Extract the (x, y) coordinate from the center of the cell holding the provided text.  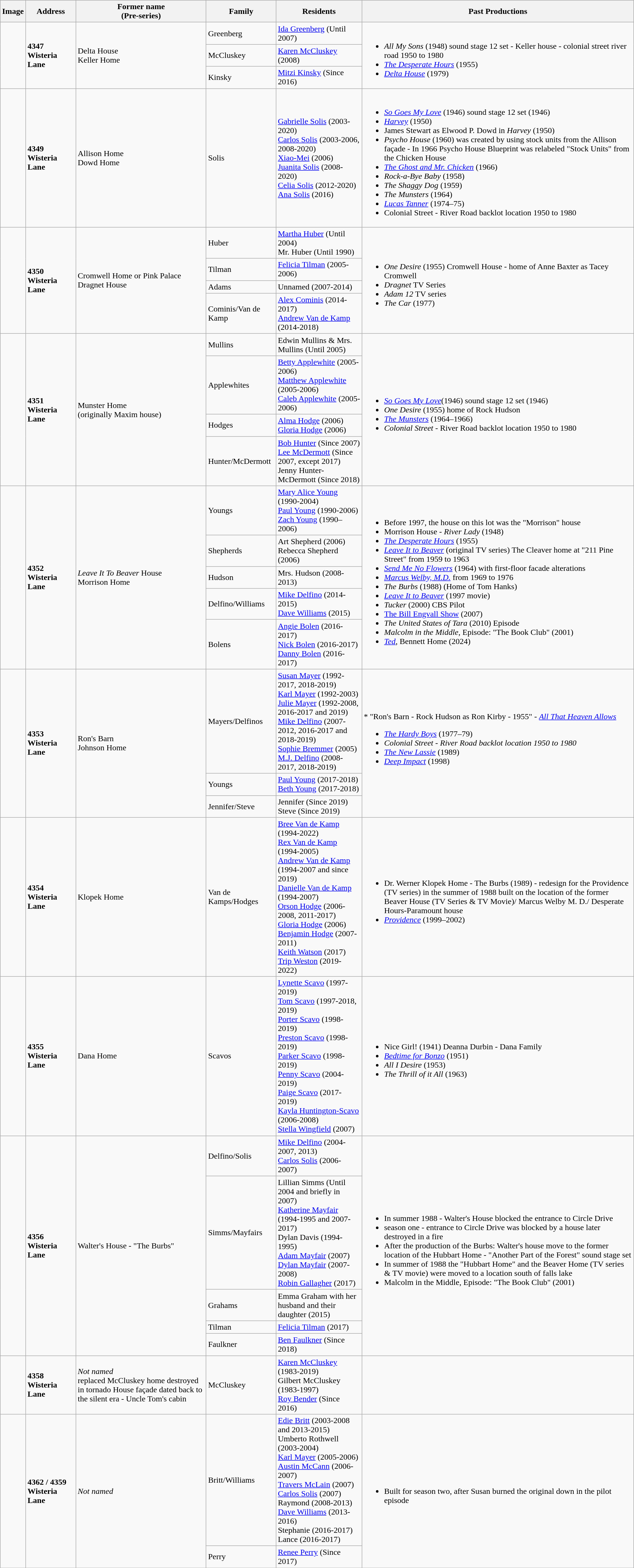
Dana Home (141, 1056)
Adams (241, 287)
Angie Bolen (2016-2017)Nick Bolen (2016-2017)Danny Bolen (2016-2017) (319, 644)
Ben Faulkner (Since 2018) (319, 1344)
Ida Greenberg (Until 2007) (319, 33)
4355 Wisteria Lane (51, 1056)
Martha Huber (Until 2004)Mr. Huber (Until 1990) (319, 243)
Alex Cominis (2014-2017)Andrew Van de Kamp (2014-2018) (319, 314)
Unnamed (2007-2014) (319, 287)
4350 Wisteria Lane (51, 280)
Mitzi Kinsky (Since 2016) (319, 77)
4358 Wisteria Lane (51, 1385)
Image (13, 12)
Betty Applewhite (2005-2006)Matthew Applewhite (2005-2006)Caleb Applewhite (2005-2006) (319, 385)
Cromwell Home or Pink PalaceDragnet House (141, 280)
Cominis/Van de Kamp (241, 314)
Jennifer (Since 2019)Steve (Since 2019) (319, 807)
4354 Wisteria Lane (51, 897)
Bolens (241, 644)
Simms/Mayfairs (241, 1232)
Family (241, 12)
Not named (141, 1491)
Edwin Mullins & Mrs. Mullins (Until 2005) (319, 345)
Gabrielle Solis (2003-2020)Carlos Solis (2003-2006, 2008-2020)Xiao-Mei (2006)Juanita Solis (2008-2020)Celia Solis (2012-2020)Ana Solis (2016) (319, 158)
Former name(Pre-series) (141, 12)
All My Sons (1948) sound stage 12 set - Keller house - colonial street river road 1950 to 1980The Desperate Hours (1955)Delta House (1979) (498, 56)
Emma Graham with her husband and their daughter (2015) (319, 1305)
Applewhites (241, 385)
Greenberg (241, 33)
Karen McCluskey (2008) (319, 56)
Hudson (241, 578)
Past Productions (498, 12)
Hodges (241, 425)
Allison HomeDowd Home (141, 158)
4347 Wisteria Lane (51, 56)
Kinsky (241, 77)
Scavos (241, 1056)
Perry (241, 1557)
Hunter/McDermott (241, 461)
Paul Young (2017-2018)Beth Young (2017-2018) (319, 784)
Leave It To Beaver House Morrison Home (141, 578)
Mary Alice Young (1990-2004)Paul Young (1990-2006)Zach Young (1990–2006) (319, 511)
Mullins (241, 345)
4362 / 4359 Wisteria Lane (51, 1491)
Address (51, 12)
4356 Wisteria Lane (51, 1245)
Walter's House - "The Burbs" (141, 1245)
Delta HouseKeller Home (141, 56)
Jennifer/Steve (241, 807)
Van de Kamps/Hodges (241, 897)
Munster Home(originally Maxim house) (141, 410)
Grahams (241, 1305)
Built for season two, after Susan burned the original down in the pilot episode (498, 1491)
Mike Delfino (2014-2015)Dave Williams (2015) (319, 604)
Delfino/Williams (241, 604)
Britt/Williams (241, 1480)
Solis (241, 158)
Residents (319, 12)
Mayers/Delfinos (241, 721)
Not namedreplaced McCluskey home destroyed in tornado House façade dated back to the silent era - Uncle Tom's cabin (141, 1385)
Mrs. Hudson (2008-2013) (319, 578)
4351 Wisteria Lane (51, 410)
Delfino/Solis (241, 1156)
4352 Wisteria Lane (51, 578)
Klopek Home (141, 897)
Felicia Tilman (2005-2006) (319, 270)
Mike Delfino (2004-2007, 2013)Carlos Solis (2006-2007) (319, 1156)
Shepherds (241, 551)
Karen McCluskey (1983-2019)Gilbert McCluskey (1983-1997)Roy Bender (Since 2016) (319, 1385)
Ron's BarnJohnson Home (141, 743)
Huber (241, 243)
Renee Perry (Since 2017) (319, 1557)
Bob Hunter (Since 2007)Lee McDermott (Since 2007, except 2017)Jenny Hunter-McDermott (Since 2018) (319, 461)
Faulkner (241, 1344)
Felicia Tilman (2017) (319, 1327)
Nice Girl! (1941) Deanna Durbin - Dana FamilyBedtime for Bonzo (1951)All I Desire (1953)The Thrill of it All (1963) (498, 1056)
Alma Hodge (2006)Gloria Hodge (2006) (319, 425)
4353 Wisteria Lane (51, 743)
One Desire (1955) Cromwell House - home of Anne Baxter as Tacey CromwellDragnet TV SeriesAdam 12 TV seriesThe Car (1977) (498, 280)
4349 Wisteria Lane (51, 158)
Art Shepherd (2006)Rebecca Shepherd (2006) (319, 551)
